Capture the cell that displays the provided text and extract its [X, Y] central coordinate. 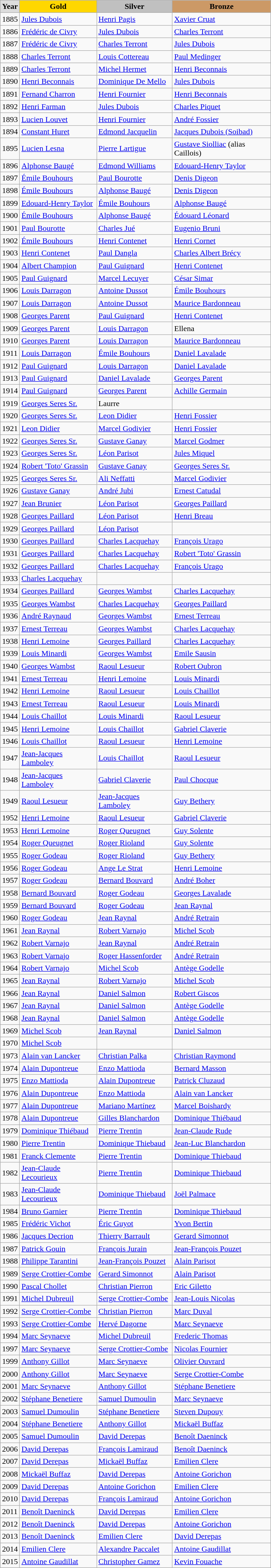
2004 [10, 1424]
Philippe Tarantini [58, 1261]
Marcel Godmer [222, 441]
Lucien Louvet [58, 119]
1980 [10, 1143]
Constant Huret [58, 132]
1943 [10, 704]
1956 [10, 868]
Henri Farman [58, 107]
1963 [10, 955]
2001 [10, 1386]
1994 [10, 1336]
Louis Cottereau [135, 57]
1992 [10, 1311]
1970 [10, 1043]
1896 [10, 165]
Marcel Lecuyer [135, 278]
Henri Breau [222, 516]
1964 [10, 968]
1892 [10, 107]
Jules Miquel [222, 453]
1903 [10, 253]
Kevin Fouache [222, 1561]
Henri Pagis [135, 19]
2009 [10, 1486]
1941 [10, 679]
1924 [10, 466]
2015 [10, 1561]
1999 [10, 1361]
1894 [10, 132]
Eugenio Bruni [222, 228]
Franck Clemente [58, 1156]
Christian Raymond [222, 1056]
1973 [10, 1056]
1899 [10, 203]
1914 [10, 391]
Edmond Williams [135, 165]
1945 [10, 729]
André Jubi [135, 491]
1952 [10, 818]
1913 [10, 378]
1942 [10, 691]
Eric Giletto [222, 1286]
1986 [10, 1236]
1911 [10, 353]
Robert Giscos [222, 993]
1909 [10, 328]
Jean-Luc Blanchardon [222, 1143]
1991 [10, 1299]
Year [10, 7]
Dominique De Mello [135, 82]
Marcel Boishardy [222, 1106]
1975 [10, 1081]
1959 [10, 905]
Paul Medinger [222, 57]
Patrick Gouin [58, 1249]
Charles Albert Brécy [222, 253]
1928 [10, 516]
1922 [10, 441]
1984 [10, 1211]
1923 [10, 453]
Henri Cornet [222, 241]
1898 [10, 191]
1937 [10, 629]
1901 [10, 228]
André Boher [222, 880]
1893 [10, 119]
Ernest Catudal [222, 491]
1946 [10, 741]
1907 [10, 303]
Joël Palmace [222, 1194]
1895 [10, 149]
2006 [10, 1449]
1997 [10, 1349]
Charles Jué [135, 228]
2000 [10, 1374]
1925 [10, 478]
1932 [10, 566]
1904 [10, 266]
Charles Piquet [222, 107]
2002 [10, 1399]
1948 [10, 779]
Fernand Charron [58, 94]
2014 [10, 1549]
Jacques Dubois (Soibad) [222, 132]
1957 [10, 880]
Pierre Lartigue [135, 149]
Edmond Jacquelin [135, 132]
Jacques Decrion [58, 1236]
1905 [10, 278]
Olivier Ouvrard [222, 1361]
1887 [10, 44]
Jean Brunier [58, 503]
1931 [10, 553]
Ellena [222, 328]
1969 [10, 1031]
1968 [10, 1018]
Frederic Thomas [222, 1336]
1935 [10, 604]
1912 [10, 366]
1953 [10, 831]
Paul Dangla [135, 253]
César Simar [222, 278]
1977 [10, 1106]
Xavier Cruat [222, 19]
2012 [10, 1524]
Patrick Cluzaud [222, 1081]
Gold [58, 7]
Christian Palka [135, 1056]
1966 [10, 993]
1890 [10, 82]
Michel Hermet [135, 69]
Marc Duval [222, 1311]
Gilles Blanchardon [135, 1118]
Lucien Lesna [58, 149]
1985 [10, 1224]
1910 [10, 341]
Thierry Barrault [135, 1236]
1897 [10, 178]
1947 [10, 758]
Albert Champion [58, 266]
1886 [10, 32]
1902 [10, 241]
1987 [10, 1249]
1944 [10, 716]
1981 [10, 1156]
1955 [10, 856]
Silver [135, 7]
Bernard Masson [222, 1068]
1958 [10, 893]
1982 [10, 1172]
1988 [10, 1261]
1940 [10, 666]
1891 [10, 94]
Yvon Bertin [222, 1224]
Bruno Garnier [58, 1211]
1979 [10, 1131]
1906 [10, 291]
Gustave Siolliac (alias Caillois) [222, 149]
1974 [10, 1068]
Georges Lavalade [222, 893]
1962 [10, 943]
Paul Chocque [222, 779]
2007 [10, 1461]
1889 [10, 69]
2010 [10, 1499]
Mariano Martínez [135, 1106]
Robert Oubron [222, 666]
Christopher Gamez [135, 1561]
1933 [10, 579]
1960 [10, 918]
Ange Le Strat [135, 868]
1900 [10, 216]
1888 [10, 57]
1926 [10, 491]
1983 [10, 1194]
Hervé Dagorne [135, 1324]
Édouard Léonard [222, 216]
Laurre [135, 403]
1990 [10, 1286]
Jean-Louis Nicolas [222, 1299]
2013 [10, 1536]
Ali Neffatti [135, 478]
1930 [10, 541]
Nicolas Fournier [222, 1349]
1978 [10, 1118]
1936 [10, 616]
Achille Germain [222, 391]
1921 [10, 428]
2011 [10, 1511]
2005 [10, 1436]
1929 [10, 528]
Bronze [222, 7]
2003 [10, 1411]
Steven Dupouy [222, 1411]
1938 [10, 641]
1993 [10, 1324]
1908 [10, 316]
1920 [10, 416]
1989 [10, 1274]
1965 [10, 980]
1949 [10, 801]
André Raynaud [58, 616]
1961 [10, 930]
Alexandre Paccalet [135, 1549]
Roger Hassenforder [135, 955]
2008 [10, 1474]
1885 [10, 19]
François Jurain [135, 1249]
Éric Guyot [135, 1224]
Jean-Claude Rude [222, 1131]
1927 [10, 503]
Pascal Chollet [58, 1286]
1919 [10, 403]
1954 [10, 843]
1939 [10, 654]
1976 [10, 1093]
Emile Sausin [222, 654]
1967 [10, 1006]
1934 [10, 591]
Frédéric Vichot [58, 1224]
André Fossier [222, 119]
